Provide the (X, Y) coordinate of the cell's center where the given text is located.  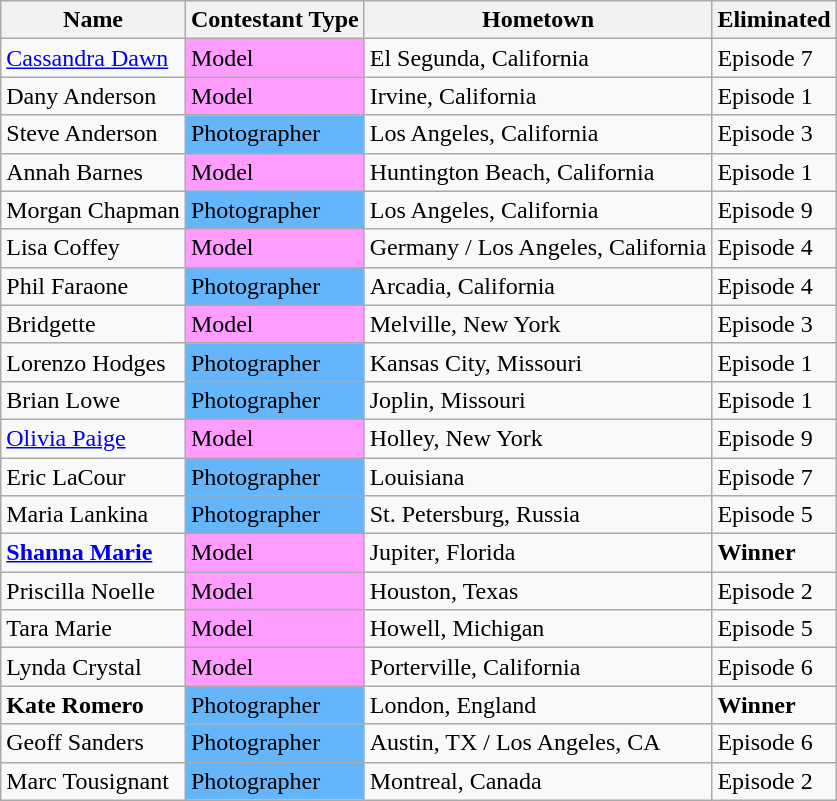
St. Petersburg, Russia (538, 515)
Kansas City, Missouri (538, 362)
Dany Anderson (94, 96)
Eliminated (774, 20)
Morgan Chapman (94, 210)
Holley, New York (538, 438)
Geoff Sanders (94, 743)
Steve Anderson (94, 134)
Phil Faraone (94, 286)
Cassandra Dawn (94, 58)
Louisiana (538, 477)
El Segunda, California (538, 58)
Bridgette (94, 324)
Howell, Michigan (538, 629)
Marc Tousignant (94, 781)
Shanna Marie (94, 553)
Maria Lankina (94, 515)
London, England (538, 705)
Eric LaCour (94, 477)
Porterville, California (538, 667)
Irvine, California (538, 96)
Olivia Paige (94, 438)
Huntington Beach, California (538, 172)
Tara Marie (94, 629)
Jupiter, Florida (538, 553)
Arcadia, California (538, 286)
Montreal, Canada (538, 781)
Annah Barnes (94, 172)
Joplin, Missouri (538, 400)
Lisa Coffey (94, 248)
Kate Romero (94, 705)
Brian Lowe (94, 400)
Lynda Crystal (94, 667)
Priscilla Noelle (94, 591)
Germany / Los Angeles, California (538, 248)
Name (94, 20)
Contestant Type (274, 20)
Melville, New York (538, 324)
Houston, Texas (538, 591)
Lorenzo Hodges (94, 362)
Austin, TX / Los Angeles, CA (538, 743)
Hometown (538, 20)
